Capture the cell that displays the provided text and extract its [x, y] central coordinate. 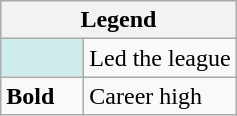
Bold [42, 96]
Career high [160, 96]
Legend [118, 20]
Led the league [160, 58]
